Detect which cell encompasses the target text, then output its [X, Y] center coordinate. 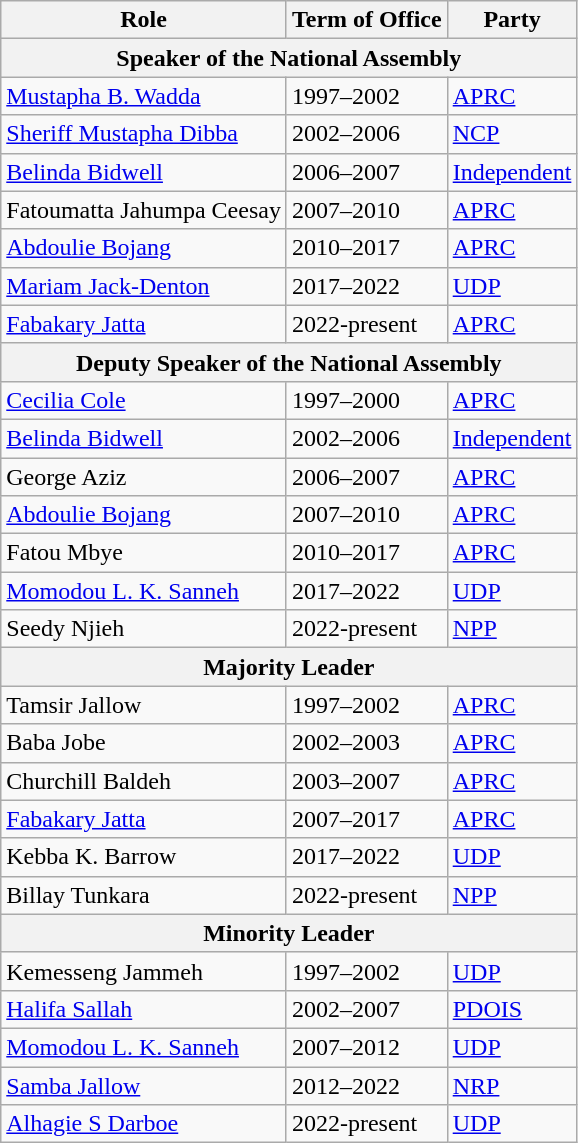
2003–2007 [366, 781]
NRP [512, 1085]
PDOIS [512, 1009]
1997–2000 [366, 400]
Deputy Speaker of the National Assembly [289, 362]
2007–2012 [366, 1047]
2002–2007 [366, 1009]
Tamsir Jallow [144, 705]
Alhagie S Darboe [144, 1124]
Billay Tunkara [144, 895]
Kebba K. Barrow [144, 857]
Churchill Baldeh [144, 781]
Kemesseng Jammeh [144, 971]
Halifa Sallah [144, 1009]
Sheriff Mustapha Dibba [144, 134]
Speaker of the National Assembly [289, 58]
Seedy Njieh [144, 629]
Fatoumatta Jahumpa Ceesay [144, 210]
Cecilia Cole [144, 400]
Samba Jallow [144, 1085]
Majority Leader [289, 667]
Fatou Mbye [144, 553]
Party [512, 20]
Minority Leader [289, 933]
NCP [512, 134]
Baba Jobe [144, 743]
2007–2017 [366, 819]
2012–2022 [366, 1085]
Role [144, 20]
Mustapha B. Wadda [144, 96]
George Aziz [144, 477]
2002–2003 [366, 743]
Mariam Jack-Denton [144, 286]
Term of Office [366, 20]
